Locate the cell with the specified text and output its [X, Y] center coordinate. 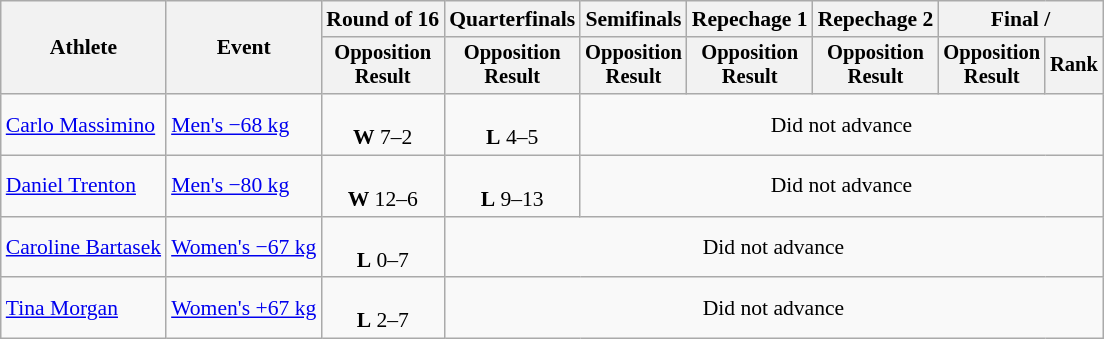
Rank [1074, 66]
Semifinals [634, 19]
L 9–13 [512, 186]
Men's −68 kg [244, 124]
Men's −80 kg [244, 186]
L 0–7 [382, 248]
Athlete [84, 48]
Daniel Trenton [84, 186]
W 12–6 [382, 186]
Round of 16 [382, 19]
Tina Morgan [84, 308]
W 7–2 [382, 124]
Final / [1020, 19]
Repechage 1 [750, 19]
Women's −67 kg [244, 248]
Women's +67 kg [244, 308]
Caroline Bartasek [84, 248]
Repechage 2 [876, 19]
Event [244, 48]
L 4–5 [512, 124]
Quarterfinals [512, 19]
Carlo Massimino [84, 124]
L 2–7 [382, 308]
